Output the (X, Y) coordinate of the center of the cell containing the given text.  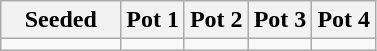
Seeded (61, 20)
Pot 1 (153, 20)
Pot 2 (216, 20)
Pot 3 (280, 20)
Pot 4 (344, 20)
